Return (X, Y) of the center of cell containing provided text 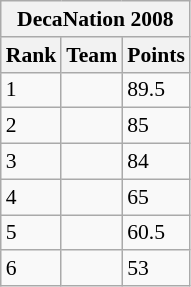
5 (32, 233)
60.5 (156, 233)
4 (32, 197)
85 (156, 126)
84 (156, 162)
1 (32, 90)
Team (92, 55)
53 (156, 269)
3 (32, 162)
Rank (32, 55)
65 (156, 197)
89.5 (156, 90)
DecaNation 2008 (96, 19)
Points (156, 55)
2 (32, 126)
6 (32, 269)
